Identify which cell holds the provided text, then report its (X, Y) central coordinate. 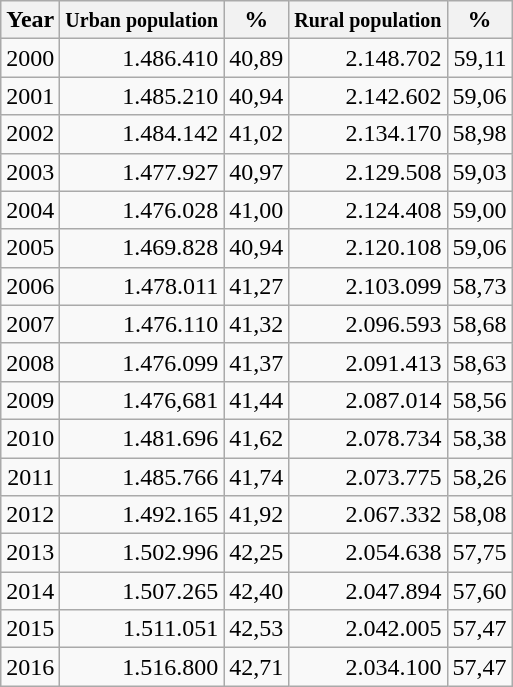
42,25 (256, 553)
2001 (30, 96)
2.047.894 (368, 591)
2.087.014 (368, 400)
2006 (30, 286)
57,60 (480, 591)
2013 (30, 553)
1.492.165 (142, 515)
59,11 (480, 58)
58,56 (480, 400)
1.469.828 (142, 248)
2000 (30, 58)
Rural population (368, 20)
58,26 (480, 477)
2.078.734 (368, 438)
2008 (30, 362)
1.502.996 (142, 553)
41,74 (256, 477)
Urban population (142, 20)
2009 (30, 400)
2016 (30, 667)
1.511.051 (142, 629)
2.034.100 (368, 667)
57,75 (480, 553)
42,40 (256, 591)
41,92 (256, 515)
1.477.927 (142, 172)
1.485.210 (142, 96)
1.516.800 (142, 667)
2014 (30, 591)
2010 (30, 438)
58,08 (480, 515)
2.054.638 (368, 553)
2004 (30, 210)
2.091.413 (368, 362)
1.478.011 (142, 286)
1.507.265 (142, 591)
58,68 (480, 324)
2.142.602 (368, 96)
1.476.028 (142, 210)
2011 (30, 477)
1.476.099 (142, 362)
58,38 (480, 438)
40,97 (256, 172)
2.124.408 (368, 210)
2.073.775 (368, 477)
2.148.702 (368, 58)
40,89 (256, 58)
58,63 (480, 362)
41,27 (256, 286)
2.120.108 (368, 248)
2.103.099 (368, 286)
1.485.766 (142, 477)
1.476.110 (142, 324)
2.067.332 (368, 515)
41,44 (256, 400)
42,53 (256, 629)
2003 (30, 172)
41,02 (256, 134)
59,00 (480, 210)
58,98 (480, 134)
41,00 (256, 210)
2002 (30, 134)
1.481.696 (142, 438)
41,37 (256, 362)
42,71 (256, 667)
2005 (30, 248)
59,03 (480, 172)
2.042.005 (368, 629)
2007 (30, 324)
41,62 (256, 438)
2.096.593 (368, 324)
1.476,681 (142, 400)
2012 (30, 515)
Year (30, 20)
2.129.508 (368, 172)
2.134.170 (368, 134)
1.486.410 (142, 58)
41,32 (256, 324)
2015 (30, 629)
1.484.142 (142, 134)
58,73 (480, 286)
